Return (x, y) of the center of cell containing provided text 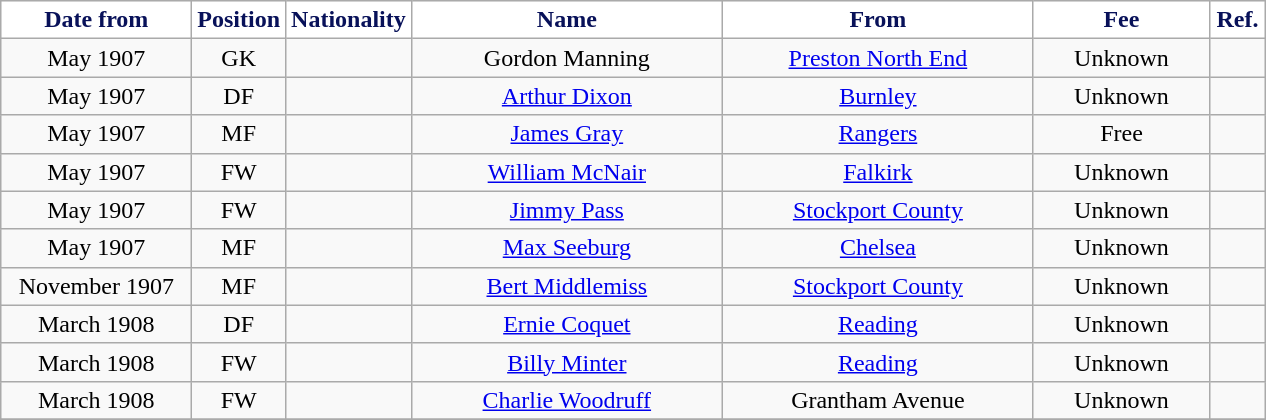
Bert Middlemiss (566, 286)
Burnley (878, 96)
Date from (96, 20)
Max Seeburg (566, 248)
Ref. (1237, 20)
Chelsea (878, 248)
James Gray (566, 134)
Gordon Manning (566, 58)
Position (239, 20)
GK (239, 58)
Falkirk (878, 172)
Fee (1121, 20)
William McNair (566, 172)
From (878, 20)
November 1907 (96, 286)
Charlie Woodruff (566, 400)
Jimmy Pass (566, 210)
Arthur Dixon (566, 96)
Free (1121, 134)
Preston North End (878, 58)
Grantham Avenue (878, 400)
Ernie Coquet (566, 324)
Rangers (878, 134)
Nationality (349, 20)
Billy Minter (566, 362)
Name (566, 20)
